Detect which cell encompasses the target text, then output its [X, Y] center coordinate. 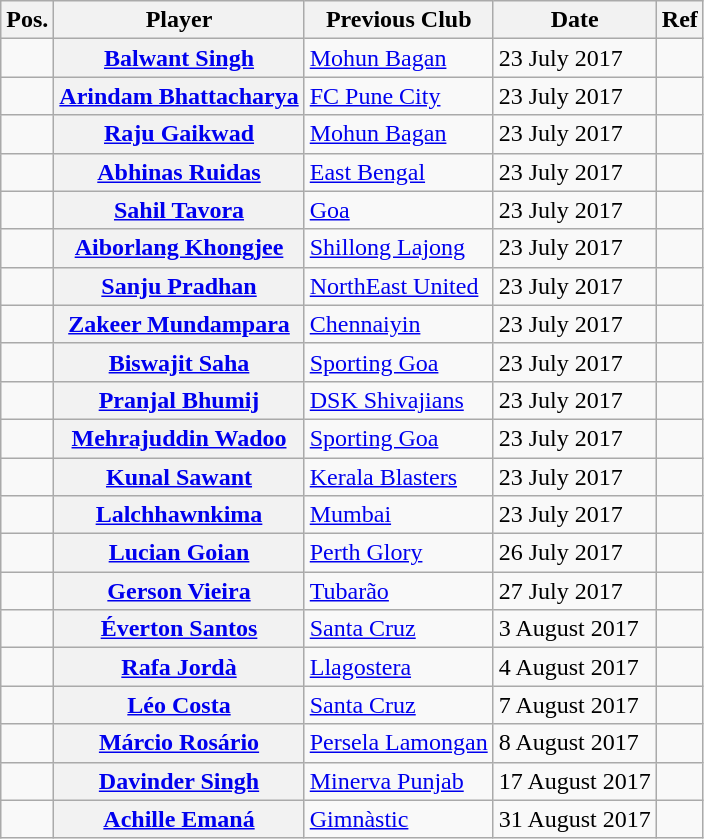
Previous Club [398, 20]
DSK Shivajians [398, 400]
26 July 2017 [574, 553]
Goa [398, 210]
FC Pune City [398, 96]
Pos. [28, 20]
Mumbai [398, 515]
Raju Gaikwad [179, 134]
3 August 2017 [574, 629]
NorthEast United [398, 286]
Gimnàstic [398, 819]
Perth Glory [398, 553]
8 August 2017 [574, 743]
Lucian Goian [179, 553]
Llagostera [398, 667]
Sanju Pradhan [179, 286]
Date [574, 20]
Aiborlang Khongjee [179, 248]
Mehrajuddin Wadoo [179, 438]
Abhinas Ruidas [179, 172]
Pranjal Bhumij [179, 400]
Tubarão [398, 591]
17 August 2017 [574, 781]
27 July 2017 [574, 591]
Éverton Santos [179, 629]
31 August 2017 [574, 819]
Chennaiyin [398, 324]
Davinder Singh [179, 781]
Márcio Rosário [179, 743]
Gerson Vieira [179, 591]
Minerva Punjab [398, 781]
Kunal Sawant [179, 477]
4 August 2017 [574, 667]
Persela Lamongan [398, 743]
Léo Costa [179, 705]
Kerala Blasters [398, 477]
Shillong Lajong [398, 248]
Zakeer Mundampara [179, 324]
Lalchhawnkima [179, 515]
7 August 2017 [574, 705]
Ref [680, 20]
Sahil Tavora [179, 210]
Arindam Bhattacharya [179, 96]
Balwant Singh [179, 58]
East Bengal [398, 172]
Player [179, 20]
Biswajit Saha [179, 362]
Rafa Jordà [179, 667]
Achille Emaná [179, 819]
